Output the [X, Y] coordinate of the center of the cell containing the given text.  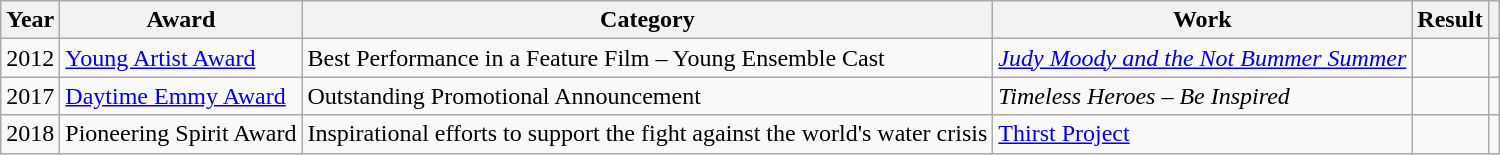
2018 [30, 134]
Category [648, 20]
Outstanding Promotional Announcement [648, 96]
Daytime Emmy Award [181, 96]
Judy Moody and the Not Bummer Summer [1202, 58]
Result [1450, 20]
Inspirational efforts to support the fight against the world's water crisis [648, 134]
Thirst Project [1202, 134]
2012 [30, 58]
Timeless Heroes – Be Inspired [1202, 96]
Young Artist Award [181, 58]
Best Performance in a Feature Film – Young Ensemble Cast [648, 58]
Year [30, 20]
2017 [30, 96]
Work [1202, 20]
Award [181, 20]
Pioneering Spirit Award [181, 134]
